Determine the [X, Y] coordinate at the center of the cell enclosing the given text.  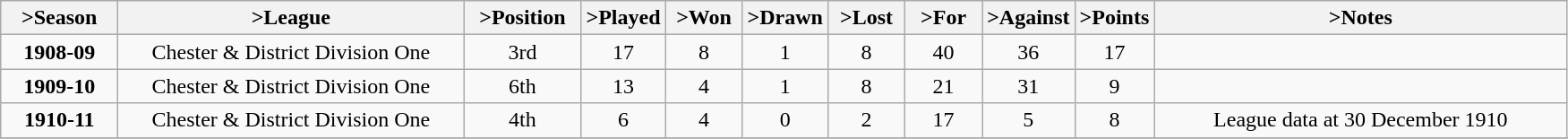
>Season [59, 18]
5 [1028, 120]
6th [523, 86]
>Notes [1361, 18]
21 [944, 86]
>Drawn [784, 18]
2 [866, 120]
>Position [523, 18]
>Against [1028, 18]
>Points [1114, 18]
4th [523, 120]
1909-10 [59, 86]
>Lost [866, 18]
36 [1028, 52]
1908-09 [59, 52]
1910-11 [59, 120]
6 [623, 120]
13 [623, 86]
>League [291, 18]
9 [1114, 86]
League data at 30 December 1910 [1361, 120]
40 [944, 52]
>Won [704, 18]
>Played [623, 18]
>For [944, 18]
31 [1028, 86]
0 [784, 120]
3rd [523, 52]
